Provide the (x, y) coordinate of the cell's center where the given text is located.  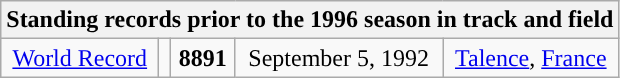
Standing records prior to the 1996 season in track and field (310, 20)
8891 (203, 58)
September 5, 1992 (339, 58)
World Record (80, 58)
Talence, France (531, 58)
